Locate the cell with the specified text and output its [X, Y] center coordinate. 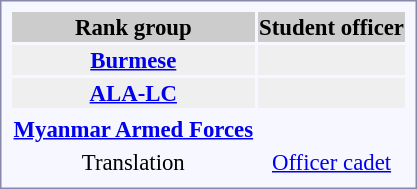
Translation [134, 162]
Burmese [134, 60]
ALA-LC [134, 93]
Rank group [134, 27]
Student officer [332, 27]
Officer cadet [332, 162]
Myanmar Armed Forces [134, 129]
